Determine the [X, Y] coordinate at the center of the cell enclosing the given text.  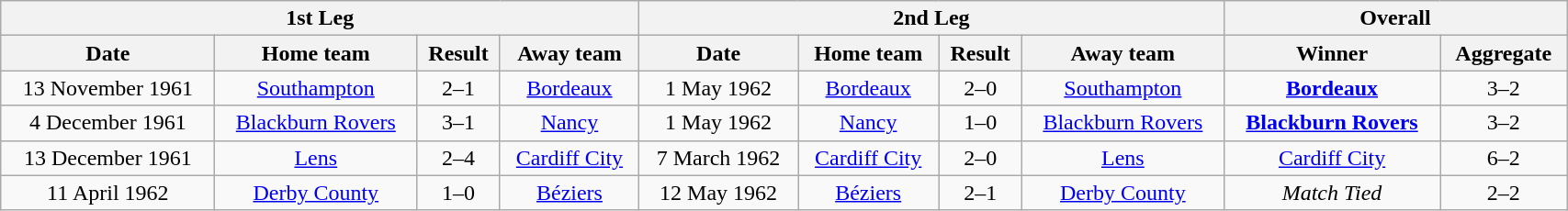
1st Leg [320, 18]
12 May 1962 [718, 193]
2nd Leg [931, 18]
Match Tied [1332, 193]
6–2 [1504, 158]
7 March 1962 [718, 158]
11 April 1962 [108, 193]
13 December 1961 [108, 158]
Winner [1332, 53]
Aggregate [1504, 53]
4 December 1961 [108, 123]
Overall [1394, 18]
3–1 [459, 123]
13 November 1961 [108, 88]
2–4 [459, 158]
2–2 [1504, 193]
